Identify which cell holds the provided text, then report its (X, Y) central coordinate. 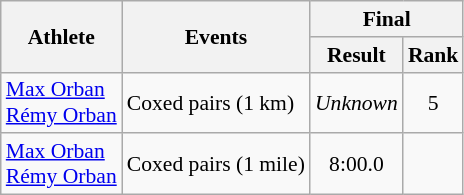
Unknown (356, 102)
5 (434, 102)
Athlete (62, 36)
Result (356, 55)
Final (386, 19)
Coxed pairs (1 km) (216, 102)
Events (216, 36)
Rank (434, 55)
8:00.0 (356, 164)
Coxed pairs (1 mile) (216, 164)
